Find where the given text appears and provide that cell's center as [X, Y] coordinate. 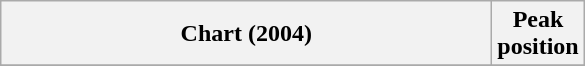
Chart (2004) [246, 34]
Peakposition [538, 34]
